Return the (x, y) coordinate for the center point of the cell that contains the specified text.  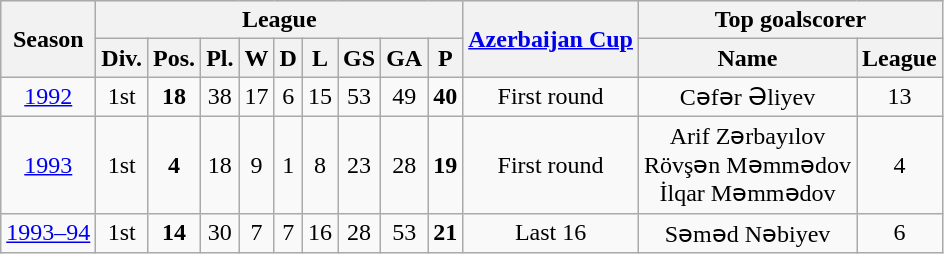
Pl. (220, 58)
Azerbaijan Cup (551, 39)
GS (360, 58)
Season (48, 39)
1992 (48, 97)
9 (256, 164)
49 (404, 97)
40 (446, 97)
Name (747, 58)
L (320, 58)
1993–94 (48, 233)
13 (900, 97)
D (288, 58)
Pos. (174, 58)
21 (446, 233)
Cəfər Əliyev (747, 97)
38 (220, 97)
15 (320, 97)
16 (320, 233)
Last 16 (551, 233)
17 (256, 97)
30 (220, 233)
23 (360, 164)
GA (404, 58)
Arif ZərbayılovRövşən Məmmədovİlqar Məmmədov (747, 164)
14 (174, 233)
1993 (48, 164)
Səməd Nəbiyev (747, 233)
Div. (122, 58)
8 (320, 164)
W (256, 58)
19 (446, 164)
1 (288, 164)
Top goalscorer (790, 20)
P (446, 58)
